Identify which cell holds the provided text, then report its [X, Y] central coordinate. 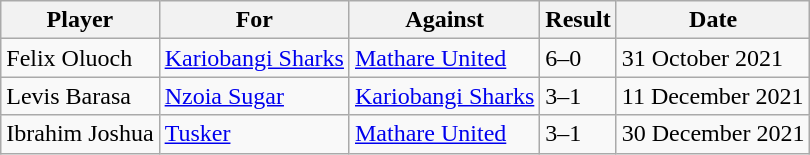
Nzoia Sugar [254, 96]
Player [80, 20]
30 December 2021 [713, 134]
31 October 2021 [713, 58]
Against [444, 20]
11 December 2021 [713, 96]
6–0 [578, 58]
Ibrahim Joshua [80, 134]
Levis Barasa [80, 96]
Result [578, 20]
For [254, 20]
Tusker [254, 134]
Date [713, 20]
Felix Oluoch [80, 58]
